Find where the given text appears and provide that cell's center as (X, Y) coordinate. 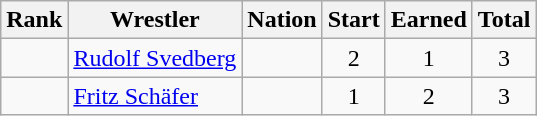
Start (354, 20)
Earned (428, 20)
Rudolf Svedberg (155, 58)
Nation (282, 20)
Rank (34, 20)
Fritz Schäfer (155, 96)
Total (504, 20)
Wrestler (155, 20)
